For the text-containing cell, return its midpoint in [X, Y] coordinate format. 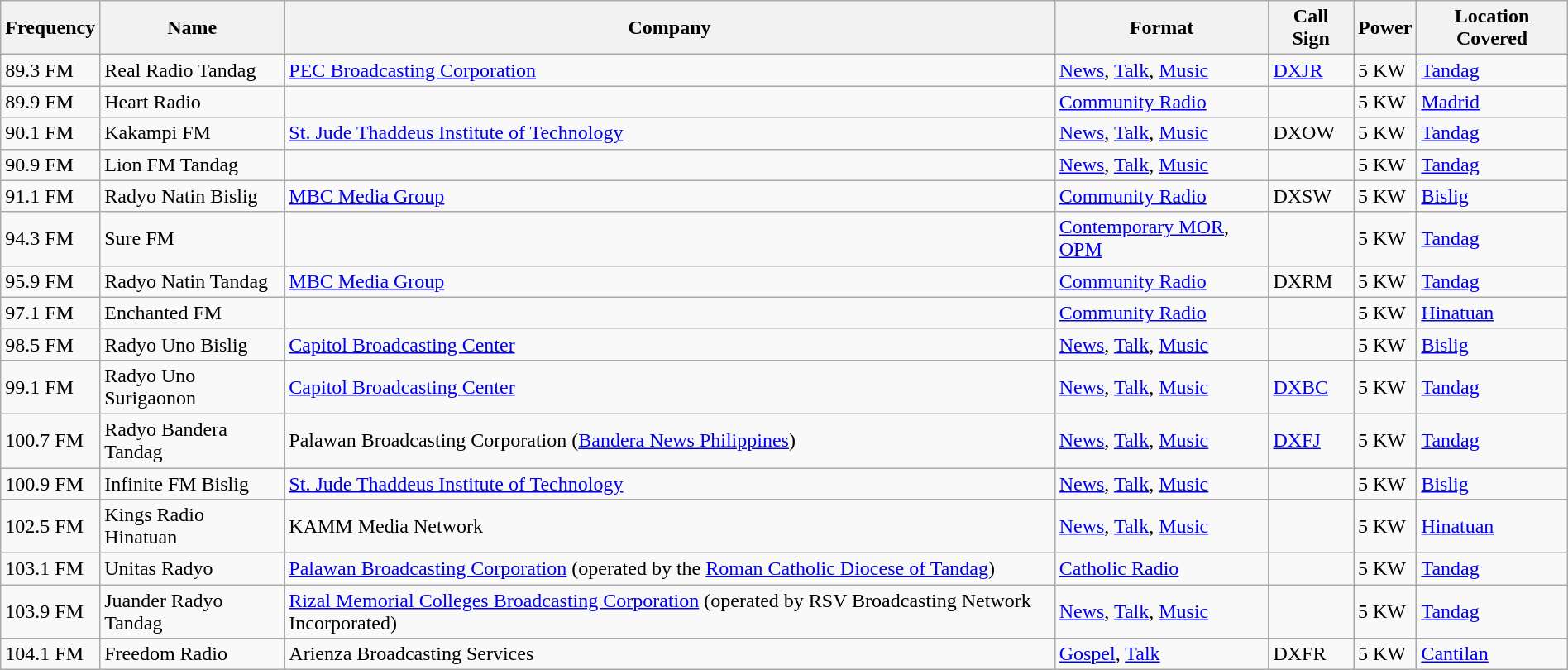
Kings Radio Hinatuan [192, 526]
100.7 FM [50, 440]
DXBC [1312, 387]
91.1 FM [50, 196]
100.9 FM [50, 484]
Company [670, 28]
DXFR [1312, 654]
Cantilan [1492, 654]
89.9 FM [50, 102]
KAMM Media Network [670, 526]
Contemporary MOR, OPM [1161, 238]
Frequency [50, 28]
Palawan Broadcasting Corporation (Bandera News Philippines) [670, 440]
Gospel, Talk [1161, 654]
Format [1161, 28]
Name [192, 28]
DXJR [1312, 70]
DXOW [1312, 133]
Madrid [1492, 102]
Radyo Natin Bislig [192, 196]
Enchanted FM [192, 313]
Radyo Uno Bislig [192, 344]
99.1 FM [50, 387]
95.9 FM [50, 281]
94.3 FM [50, 238]
104.1 FM [50, 654]
Rizal Memorial Colleges Broadcasting Corporation (operated by RSV Broadcasting Network Incorporated) [670, 612]
90.1 FM [50, 133]
Lion FM Tandag [192, 165]
103.9 FM [50, 612]
89.3 FM [50, 70]
Power [1384, 28]
90.9 FM [50, 165]
Catholic Radio [1161, 569]
Location Covered [1492, 28]
Infinite FM Bislig [192, 484]
Radyo Bandera Tandag [192, 440]
Radyo Uno Surigaonon [192, 387]
Call Sign [1312, 28]
98.5 FM [50, 344]
Juander Radyo Tandag [192, 612]
Real Radio Tandag [192, 70]
PEC Broadcasting Corporation [670, 70]
Palawan Broadcasting Corporation (operated by the Roman Catholic Diocese of Tandag) [670, 569]
103.1 FM [50, 569]
97.1 FM [50, 313]
DXFJ [1312, 440]
Radyo Natin Tandag [192, 281]
Kakampi FM [192, 133]
Arienza Broadcasting Services [670, 654]
Unitas Radyo [192, 569]
DXSW [1312, 196]
DXRM [1312, 281]
Heart Radio [192, 102]
Freedom Radio [192, 654]
102.5 FM [50, 526]
Sure FM [192, 238]
